For the text-containing cell, return its midpoint in [x, y] coordinate format. 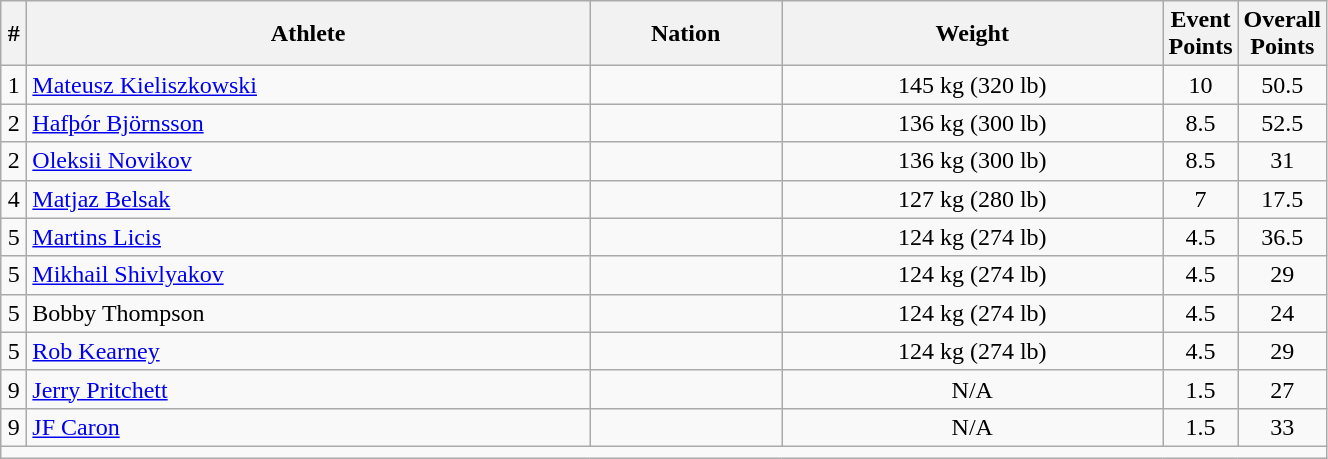
17.5 [1282, 199]
4 [14, 199]
Matjaz Belsak [308, 199]
Athlete [308, 34]
24 [1282, 313]
Mikhail Shivlyakov [308, 275]
JF Caron [308, 427]
145 kg (320 lb) [972, 85]
50.5 [1282, 85]
7 [1200, 199]
Weight [972, 34]
36.5 [1282, 237]
33 [1282, 427]
52.5 [1282, 123]
Hafþór Björnsson [308, 123]
27 [1282, 389]
1 [14, 85]
# [14, 34]
Nation [686, 34]
Overall Points [1282, 34]
Rob Kearney [308, 351]
10 [1200, 85]
31 [1282, 161]
Oleksii Novikov [308, 161]
Martins Licis [308, 237]
127 kg (280 lb) [972, 199]
Jerry Pritchett [308, 389]
Event Points [1200, 34]
Bobby Thompson [308, 313]
Mateusz Kieliszkowski [308, 85]
